Output the (X, Y) coordinate of the center of the cell containing the given text.  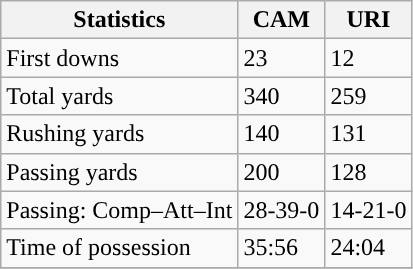
Passing yards (120, 172)
Total yards (120, 96)
259 (368, 96)
Time of possession (120, 248)
23 (282, 58)
128 (368, 172)
First downs (120, 58)
28-39-0 (282, 210)
Passing: Comp–Att–Int (120, 210)
12 (368, 58)
340 (282, 96)
35:56 (282, 248)
14-21-0 (368, 210)
140 (282, 134)
24:04 (368, 248)
131 (368, 134)
URI (368, 20)
200 (282, 172)
Rushing yards (120, 134)
CAM (282, 20)
Statistics (120, 20)
